From the cell containing the given text, extract its center point as [x, y] coordinate. 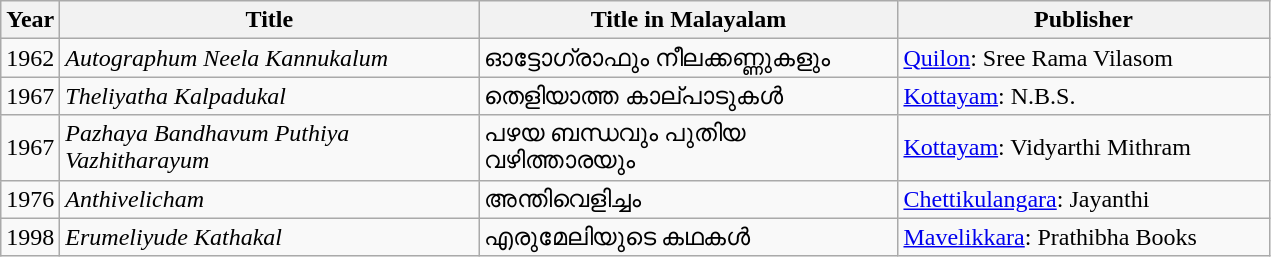
Mavelikkara: Prathibha Books [1084, 237]
തെളിയാത്ത കാല്‌പാടുകൾ [688, 96]
1998 [30, 237]
Erumeliyude Kathakal [270, 237]
Title [270, 20]
Title in Malayalam [688, 20]
Theliyatha Kalpadukal [270, 96]
Year [30, 20]
1976 [30, 199]
Anthivelicham [270, 199]
Publisher [1084, 20]
ഓട്ടോഗ്രാഫും നീലക്കണ്ണുകളും [688, 58]
1962 [30, 58]
പഴയ ബന്ധവും പുതിയ വഴിത്താരയും [688, 148]
Pazhaya Bandhavum Puthiya Vazhitharayum [270, 148]
Autographum Neela Kannukalum [270, 58]
എരുമേലിയുടെ കഥകള്‍ [688, 237]
Quilon: Sree Rama Vilasom [1084, 58]
Kottayam: N.B.S. [1084, 96]
Kottayam: Vidyarthi Mithram [1084, 148]
അന്തിവെളിച്ചം [688, 199]
Chettikulangara: Jayanthi [1084, 199]
